Capture the cell that displays the provided text and extract its [X, Y] central coordinate. 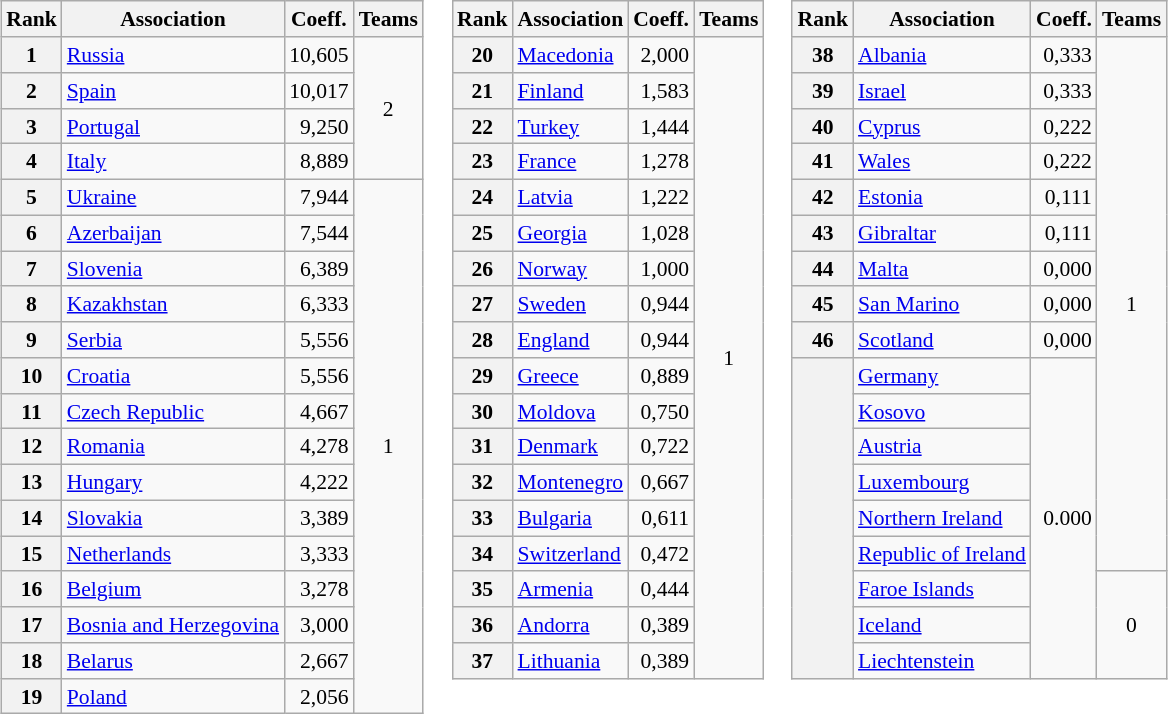
0,722 [661, 447]
Serbia [173, 340]
0.000 [1064, 518]
0,444 [661, 589]
12 [32, 447]
2,056 [318, 696]
Turkey [571, 126]
Bulgaria [571, 518]
Norway [571, 269]
Romania [173, 447]
7 [32, 269]
39 [822, 91]
43 [822, 233]
42 [822, 197]
Georgia [571, 233]
Germany [942, 376]
Finland [571, 91]
Andorra [571, 625]
0 [1132, 624]
33 [482, 518]
34 [482, 554]
28 [482, 340]
3 [32, 126]
Poland [173, 696]
Italy [173, 162]
36 [482, 625]
6,333 [318, 304]
3,333 [318, 554]
25 [482, 233]
31 [482, 447]
26 [482, 269]
41 [822, 162]
37 [482, 661]
44 [822, 269]
10 [32, 376]
Slovakia [173, 518]
Belgium [173, 589]
Sweden [571, 304]
San Marino [942, 304]
Gibraltar [942, 233]
Kazakhstan [173, 304]
46 [822, 340]
1,222 [661, 197]
Moldova [571, 411]
Montenegro [571, 482]
Denmark [571, 447]
Bosnia and Herzegovina [173, 625]
Greece [571, 376]
9,250 [318, 126]
Macedonia [571, 55]
40 [822, 126]
France [571, 162]
0,889 [661, 376]
Latvia [571, 197]
0,667 [661, 482]
10,605 [318, 55]
Israel [942, 91]
Spain [173, 91]
Luxembourg [942, 482]
8,889 [318, 162]
Netherlands [173, 554]
29 [482, 376]
23 [482, 162]
Wales [942, 162]
Cyprus [942, 126]
4,222 [318, 482]
6,389 [318, 269]
1,000 [661, 269]
Austria [942, 447]
1,278 [661, 162]
6 [32, 233]
Republic of Ireland [942, 554]
2,667 [318, 661]
45 [822, 304]
38 [822, 55]
Kosovo [942, 411]
8 [32, 304]
10,017 [318, 91]
1,583 [661, 91]
17 [32, 625]
Czech Republic [173, 411]
Portugal [173, 126]
4 [32, 162]
21 [482, 91]
16 [32, 589]
Russia [173, 55]
7,544 [318, 233]
3,389 [318, 518]
4,667 [318, 411]
3,278 [318, 589]
Scotland [942, 340]
Iceland [942, 625]
Malta [942, 269]
22 [482, 126]
35 [482, 589]
3,000 [318, 625]
14 [32, 518]
15 [32, 554]
Lithuania [571, 661]
1,444 [661, 126]
24 [482, 197]
19 [32, 696]
Azerbaijan [173, 233]
Northern Ireland [942, 518]
13 [32, 482]
Ukraine [173, 197]
England [571, 340]
Slovenia [173, 269]
5 [32, 197]
Faroe Islands [942, 589]
27 [482, 304]
Hungary [173, 482]
4,278 [318, 447]
1,028 [661, 233]
0,472 [661, 554]
Estonia [942, 197]
Croatia [173, 376]
0,750 [661, 411]
Belarus [173, 661]
7,944 [318, 197]
18 [32, 661]
0,611 [661, 518]
11 [32, 411]
Switzerland [571, 554]
9 [32, 340]
Liechtenstein [942, 661]
Armenia [571, 589]
Albania [942, 55]
20 [482, 55]
30 [482, 411]
2,000 [661, 55]
32 [482, 482]
